For the text-containing cell, return its midpoint in [x, y] coordinate format. 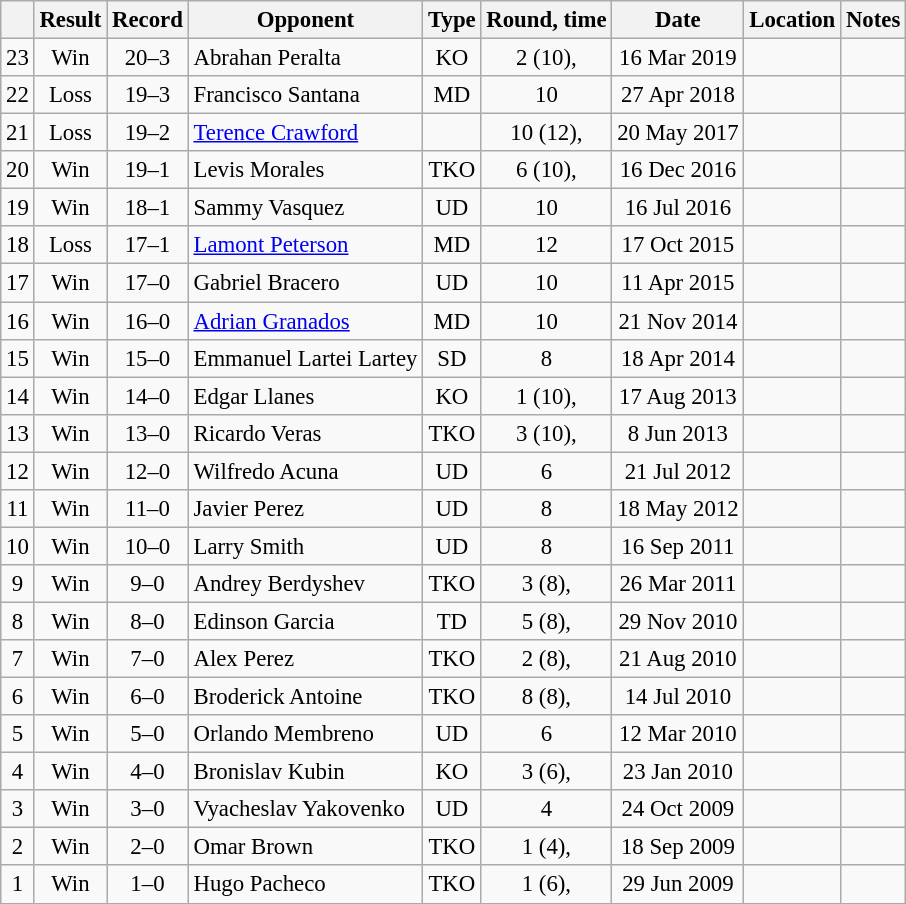
12–0 [148, 471]
12 Mar 2010 [678, 734]
3 [18, 809]
15–0 [148, 358]
22 [18, 95]
7–0 [148, 659]
Location [792, 20]
1 (10), [546, 396]
10 (12), [546, 133]
3–0 [148, 809]
19 [18, 208]
SD [452, 358]
8 Jun 2013 [678, 433]
18 [18, 245]
27 Apr 2018 [678, 95]
23 Jan 2010 [678, 772]
Larry Smith [306, 546]
29 Jun 2009 [678, 885]
Type [452, 20]
21 [18, 133]
11–0 [148, 509]
16 [18, 321]
17–0 [148, 283]
8–0 [148, 621]
14–0 [148, 396]
Andrey Berdyshev [306, 584]
5 [18, 734]
5–0 [148, 734]
Notes [874, 20]
16 Mar 2019 [678, 58]
2–0 [148, 847]
20 May 2017 [678, 133]
10–0 [148, 546]
9 [18, 584]
7 [18, 659]
18 Sep 2009 [678, 847]
15 [18, 358]
20–3 [148, 58]
Levis Morales [306, 170]
2 [18, 847]
6–0 [148, 697]
19–2 [148, 133]
Gabriel Bracero [306, 283]
Result [70, 20]
3 (10), [546, 433]
Edgar Llanes [306, 396]
26 Mar 2011 [678, 584]
Lamont Peterson [306, 245]
Hugo Pacheco [306, 885]
17 [18, 283]
16–0 [148, 321]
Orlando Membreno [306, 734]
Record [148, 20]
8 (8), [546, 697]
3 (8), [546, 584]
18–1 [148, 208]
17 Aug 2013 [678, 396]
Wilfredo Acuna [306, 471]
21 Jul 2012 [678, 471]
11 [18, 509]
13–0 [148, 433]
Javier Perez [306, 509]
21 Aug 2010 [678, 659]
Sammy Vasquez [306, 208]
17–1 [148, 245]
11 Apr 2015 [678, 283]
Adrian Granados [306, 321]
Terence Crawford [306, 133]
Omar Brown [306, 847]
19–1 [148, 170]
13 [18, 433]
18 Apr 2014 [678, 358]
1 (6), [546, 885]
14 [18, 396]
18 May 2012 [678, 509]
29 Nov 2010 [678, 621]
6 (10), [546, 170]
TD [452, 621]
19–3 [148, 95]
9–0 [148, 584]
Emmanuel Lartei Lartey [306, 358]
Ricardo Veras [306, 433]
2 (10), [546, 58]
24 Oct 2009 [678, 809]
16 Sep 2011 [678, 546]
3 (6), [546, 772]
16 Dec 2016 [678, 170]
1 (4), [546, 847]
Date [678, 20]
20 [18, 170]
1 [18, 885]
16 Jul 2016 [678, 208]
Broderick Antoine [306, 697]
5 (8), [546, 621]
23 [18, 58]
Opponent [306, 20]
14 Jul 2010 [678, 697]
21 Nov 2014 [678, 321]
17 Oct 2015 [678, 245]
Bronislav Kubin [306, 772]
Vyacheslav Yakovenko [306, 809]
Round, time [546, 20]
4–0 [148, 772]
Abrahan Peralta [306, 58]
Edinson Garcia [306, 621]
Francisco Santana [306, 95]
Alex Perez [306, 659]
1–0 [148, 885]
2 (8), [546, 659]
